Extract the (X, Y) coordinate from the center of the cell holding the provided text.  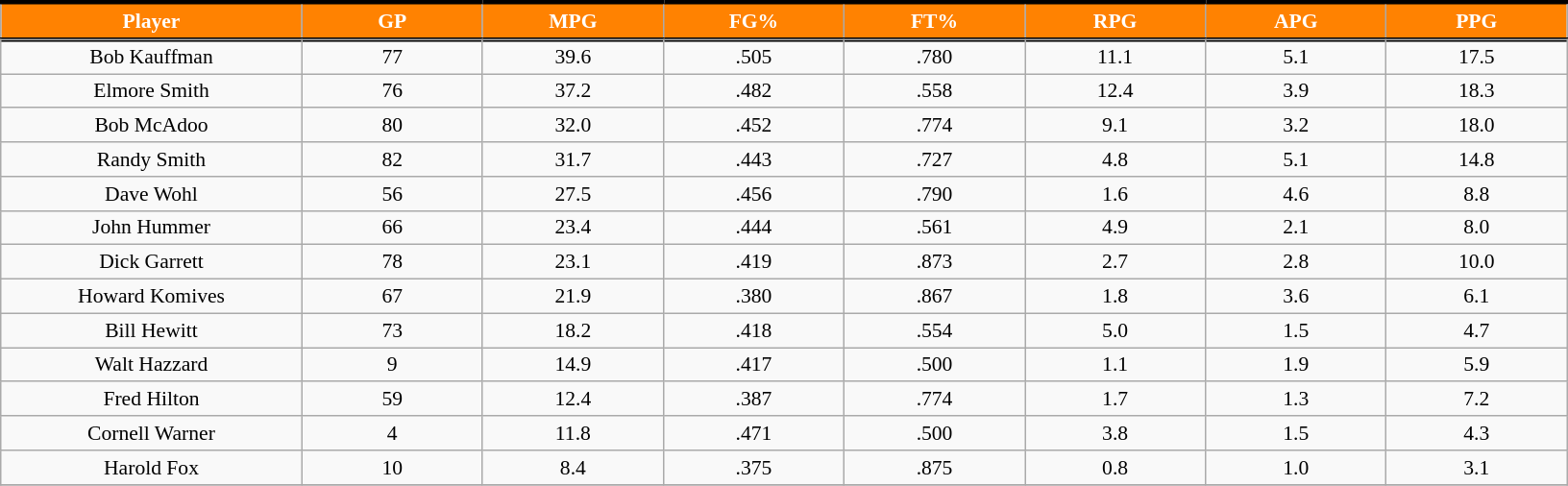
21.9 (573, 297)
.443 (753, 159)
Cornell Warner (152, 433)
6.1 (1477, 297)
1.8 (1115, 297)
1.7 (1115, 400)
77 (392, 57)
John Hummer (152, 228)
GP (392, 21)
.419 (753, 262)
Harold Fox (152, 468)
14.9 (573, 365)
Howard Komives (152, 297)
23.4 (573, 228)
1.9 (1296, 365)
.867 (934, 297)
80 (392, 126)
37.2 (573, 91)
APG (1296, 21)
Fred Hilton (152, 400)
4 (392, 433)
.875 (934, 468)
18.0 (1477, 126)
3.6 (1296, 297)
9.1 (1115, 126)
18.3 (1477, 91)
10.0 (1477, 262)
MPG (573, 21)
1.3 (1296, 400)
78 (392, 262)
Dave Wohl (152, 194)
4.9 (1115, 228)
4.8 (1115, 159)
FG% (753, 21)
.380 (753, 297)
0.8 (1115, 468)
.418 (753, 330)
27.5 (573, 194)
14.8 (1477, 159)
23.1 (573, 262)
FT% (934, 21)
.456 (753, 194)
7.2 (1477, 400)
.375 (753, 468)
39.6 (573, 57)
.790 (934, 194)
Dick Garrett (152, 262)
.387 (753, 400)
.554 (934, 330)
.780 (934, 57)
4.3 (1477, 433)
Bob Kauffman (152, 57)
8.0 (1477, 228)
9 (392, 365)
76 (392, 91)
.561 (934, 228)
11.8 (573, 433)
8.8 (1477, 194)
3.8 (1115, 433)
73 (392, 330)
59 (392, 400)
5.9 (1477, 365)
3.1 (1477, 468)
.558 (934, 91)
31.7 (573, 159)
1.1 (1115, 365)
82 (392, 159)
4.7 (1477, 330)
4.6 (1296, 194)
1.0 (1296, 468)
.452 (753, 126)
11.1 (1115, 57)
18.2 (573, 330)
.505 (753, 57)
Bob McAdoo (152, 126)
.482 (753, 91)
67 (392, 297)
5.0 (1115, 330)
.444 (753, 228)
.727 (934, 159)
2.8 (1296, 262)
.873 (934, 262)
3.2 (1296, 126)
3.9 (1296, 91)
Randy Smith (152, 159)
56 (392, 194)
32.0 (573, 126)
2.1 (1296, 228)
10 (392, 468)
Elmore Smith (152, 91)
8.4 (573, 468)
2.7 (1115, 262)
Player (152, 21)
.417 (753, 365)
PPG (1477, 21)
Bill Hewitt (152, 330)
Walt Hazzard (152, 365)
.471 (753, 433)
RPG (1115, 21)
66 (392, 228)
17.5 (1477, 57)
1.6 (1115, 194)
